Extract the (x, y) coordinate from the center of the cell holding the provided text.  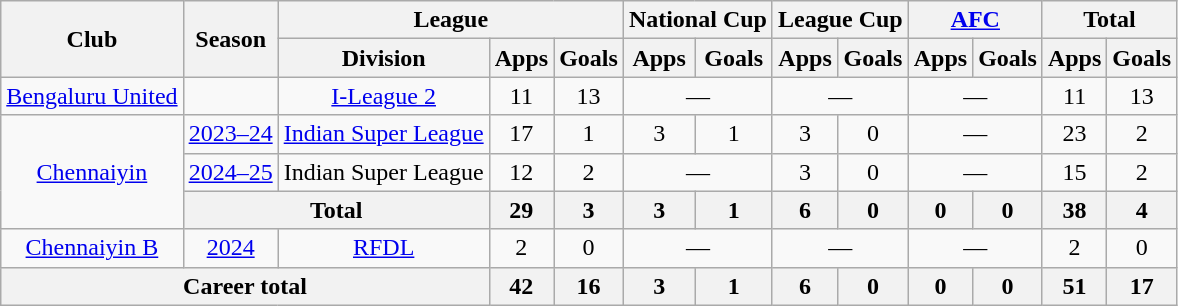
42 (521, 286)
2024 (230, 248)
29 (521, 210)
Chennaiyin (92, 172)
4 (1142, 210)
Season (230, 39)
Bengaluru United (92, 96)
23 (1074, 134)
Chennaiyin B (92, 248)
Division (384, 58)
I-League 2 (384, 96)
2024–25 (230, 172)
Club (92, 39)
League (450, 20)
12 (521, 172)
League Cup (840, 20)
16 (589, 286)
RFDL (384, 248)
Career total (245, 286)
15 (1074, 172)
38 (1074, 210)
2023–24 (230, 134)
AFC (975, 20)
National Cup (698, 20)
51 (1074, 286)
